Extract the (x, y) coordinate from the center of the cell holding the provided text.  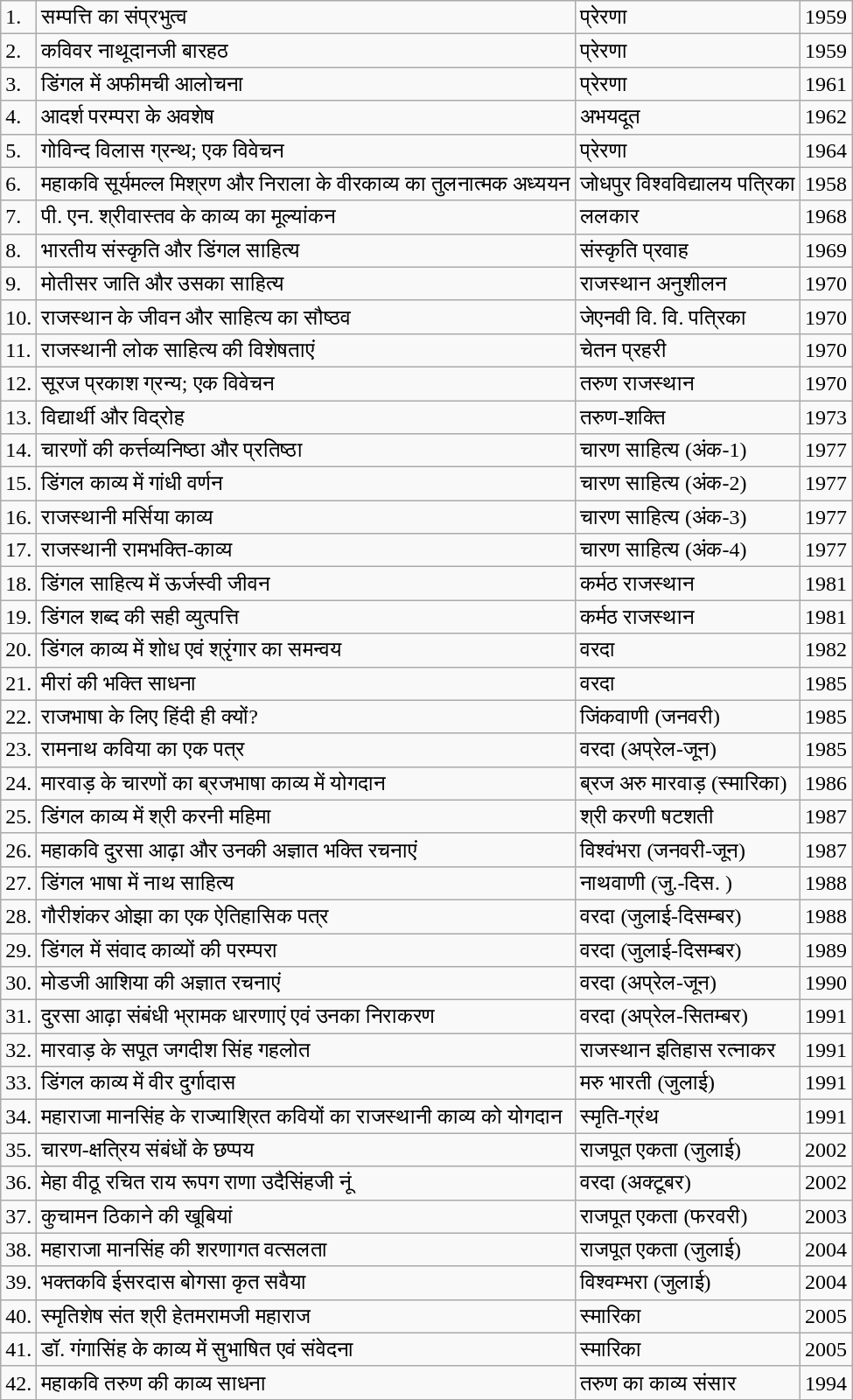
1962 (826, 117)
27. (19, 883)
25. (19, 816)
भक्तकवि ईसरदास बोगसा कृत सवैया (306, 1283)
28. (19, 916)
मीरां की भक्ति साधना (306, 683)
23. (19, 750)
डिंगल काव्य में श्री करनी महिमा (306, 816)
कविवर नाथूदानजी बारहठ (306, 51)
राजस्थानी मर्सिया काव्य (306, 517)
चारण-क्षत्रिय संबंधों के छप्पय (306, 1150)
डिंगल साहित्य में ऊर्जस्वी जीवन (306, 584)
1994 (826, 1382)
6. (19, 184)
20. (19, 650)
9. (19, 283)
13. (19, 417)
मारवाड़ के सपूत जगदीश सिंह गहलोत (306, 1050)
15. (19, 484)
विश्वम्भरा (जुलाई) (688, 1283)
चारण साहित्य (अंक-4) (688, 550)
1. (19, 17)
कुचामन ठिकाने की खूबियां (306, 1216)
भारतीय संस्कृति और डिंगल साहित्य (306, 250)
3. (19, 84)
डिंगल काव्य में शोध एवं श्रृंगार का समन्वय (306, 650)
चारण साहित्य (अंक-2) (688, 484)
ब्रज अरु मारवाड़ (स्मारिका) (688, 783)
जेएनवी वि. वि. पत्रिका (688, 317)
गोविन्द विलास ग्रन्थ; एक विवेचन (306, 150)
42. (19, 1382)
चेतन प्रहरी (688, 350)
18. (19, 584)
22. (19, 717)
1964 (826, 150)
35. (19, 1150)
1961 (826, 84)
2. (19, 51)
1989 (826, 949)
श्री करणी षटशती (688, 816)
जोधपुर विश्वविद्यालय पत्रिका (688, 184)
12. (19, 383)
दुरसा आढ़ा संबंधी भ्रामक धारणाएं एवं उनका निराकरण (306, 1017)
गौरीशंकर ओझा का एक ऐतिहासिक पत्र (306, 916)
डिंगल शब्द की सही व्युत्पत्ति (306, 617)
4. (19, 117)
संस्कृति प्रवाह (688, 250)
डिंगल में संवाद काव्यों की परम्परा (306, 949)
26. (19, 850)
राजस्थानी रामभक्ति-काव्य (306, 550)
डिंगल काव्य में गांधी वर्णन (306, 484)
महाकवि दुरसा आढ़ा और उनकी अज्ञात भक्ति रचनाएं (306, 850)
जिंकवाणी (जनवरी) (688, 717)
30. (19, 983)
महाकवि सूर्यमल्ल मिश्रण और निराला के वीरकाव्य का तुलनात्मक अध्ययन (306, 184)
10. (19, 317)
1968 (826, 217)
2003 (826, 1216)
सम्पत्ति का संप्रभुत्व (306, 17)
आदर्श परम्परा के अवशेष (306, 117)
40. (19, 1316)
स्मृति-ग्रंथ (688, 1116)
मोतीसर जाति और उसका साहित्य (306, 283)
41. (19, 1349)
1986 (826, 783)
स्मृतिशेष संत श्री हेतमरामजी महाराज (306, 1316)
14. (19, 451)
मेहा वीठू रचित राय रूपग राणा उदैसिंहजी नूं (306, 1183)
राजस्थान इतिहास रत्नाकर (688, 1050)
चारणों की कर्त्तव्यनिष्ठा और प्रतिष्ठा (306, 451)
8. (19, 250)
महाराजा मानसिंह के राज्याश्रित कवियों का राजस्थानी काव्य को योगदान (306, 1116)
डिंगल में अफीमची आलोचना (306, 84)
राजपूत एकता (फरवरी) (688, 1216)
21. (19, 683)
डॉ. गंगासिंह के काव्य में सुभाषित एवं संवेदना (306, 1349)
38. (19, 1249)
32. (19, 1050)
डिंगल काव्य में वीर दुर्गादास (306, 1083)
महाराजा मानसिंह की शरणागत वत्सलता (306, 1249)
डिंगल भाषा में नाथ साहित्य (306, 883)
मारवाड़ के चारणों का ब्रजभाषा काव्य में योगदान (306, 783)
37. (19, 1216)
महाकवि तरुण की काव्य साधना (306, 1382)
1982 (826, 650)
चारण साहित्य (अंक-1) (688, 451)
1990 (826, 983)
31. (19, 1017)
39. (19, 1283)
अभयदूत (688, 117)
रामनाथ कविया का एक पत्र (306, 750)
34. (19, 1116)
33. (19, 1083)
सूरज प्रकाश ग्रन्य; एक विवेचन (306, 383)
राजभाषा के लिए हिंदी ही क्यों? (306, 717)
16. (19, 517)
तरुण राजस्थान (688, 383)
विद्यार्थी और विद्रोह (306, 417)
राजस्थान अनुशीलन (688, 283)
17. (19, 550)
विश्वंभरा (जनवरी-जून) (688, 850)
पी. एन. श्रीवास्तव के काव्य का मूल्यांकन (306, 217)
वरदा (अप्रेल-सितम्बर) (688, 1017)
24. (19, 783)
वरदा (अक्टूबर) (688, 1183)
29. (19, 949)
36. (19, 1183)
मरु भारती (जुलाई) (688, 1083)
चारण साहित्य (अंक-3) (688, 517)
11. (19, 350)
राजस्थानी लोक साहित्य की विशेषताएं (306, 350)
मोडजी आशिया की अज्ञात रचनाएं (306, 983)
नाथवाणी (जु.-दिस. ) (688, 883)
तरुण-शक्ति (688, 417)
1969 (826, 250)
7. (19, 217)
ललकार (688, 217)
राजस्थान के जीवन और साहित्य का सौष्ठव (306, 317)
1973 (826, 417)
5. (19, 150)
1958 (826, 184)
तरुण का काव्य संसार (688, 1382)
19. (19, 617)
